From the cell containing the given text, extract its center point as [X, Y] coordinate. 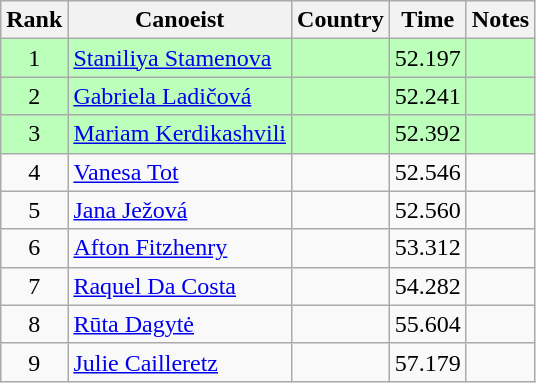
Notes [500, 20]
Staniliya Stamenova [180, 58]
55.604 [428, 324]
53.312 [428, 248]
54.282 [428, 286]
52.392 [428, 134]
Country [341, 20]
8 [34, 324]
6 [34, 248]
7 [34, 286]
52.546 [428, 172]
Rūta Dagytė [180, 324]
Julie Cailleretz [180, 362]
Mariam Kerdikashvili [180, 134]
9 [34, 362]
3 [34, 134]
52.560 [428, 210]
52.197 [428, 58]
Time [428, 20]
5 [34, 210]
Gabriela Ladičová [180, 96]
Rank [34, 20]
1 [34, 58]
52.241 [428, 96]
2 [34, 96]
Jana Ježová [180, 210]
Vanesa Tot [180, 172]
4 [34, 172]
Afton Fitzhenry [180, 248]
Canoeist [180, 20]
57.179 [428, 362]
Raquel Da Costa [180, 286]
